Provide the [X, Y] coordinate of the cell's center where the given text is located.  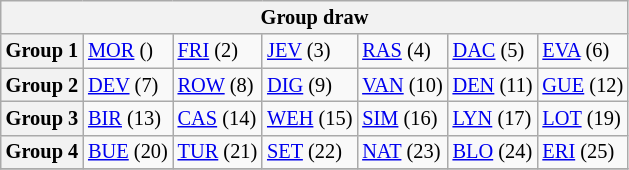
RAS (4) [402, 51]
CAS (14) [218, 118]
ROW (8) [218, 85]
BLO (24) [493, 152]
SET (22) [310, 152]
FRI (2) [218, 51]
Group 3 [42, 118]
LYN (17) [493, 118]
Group 2 [42, 85]
BUE (20) [128, 152]
Group draw [314, 17]
MOR () [128, 51]
TUR (21) [218, 152]
BIR (13) [128, 118]
ERI (25) [582, 152]
JEV (3) [310, 51]
WEH (15) [310, 118]
Group 1 [42, 51]
EVA (6) [582, 51]
LOT (19) [582, 118]
DIG (9) [310, 85]
SIM (16) [402, 118]
GUE (12) [582, 85]
NAT (23) [402, 152]
VAN (10) [402, 85]
DAC (5) [493, 51]
DEV (7) [128, 85]
Group 4 [42, 152]
DEN (11) [493, 85]
